Search for the cell housing the specified text and yield its (X, Y) center coordinate. 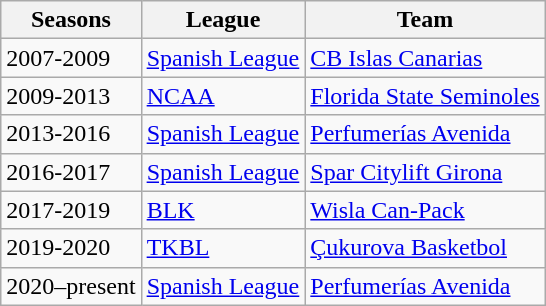
2016-2017 (71, 172)
2013-2016 (71, 134)
League (223, 20)
Florida State Seminoles (425, 96)
2019-2020 (71, 248)
NCAA (223, 96)
2007-2009 (71, 58)
Team (425, 20)
Seasons (71, 20)
2009-2013 (71, 96)
2020–present (71, 286)
CB Islas Canarias (425, 58)
BLK (223, 210)
Wisla Can-Pack (425, 210)
Çukurova Basketbol (425, 248)
TKBL (223, 248)
2017-2019 (71, 210)
Spar Citylift Girona (425, 172)
